Scan for the cell matching the given text and deliver its [x, y] coordinate at center. 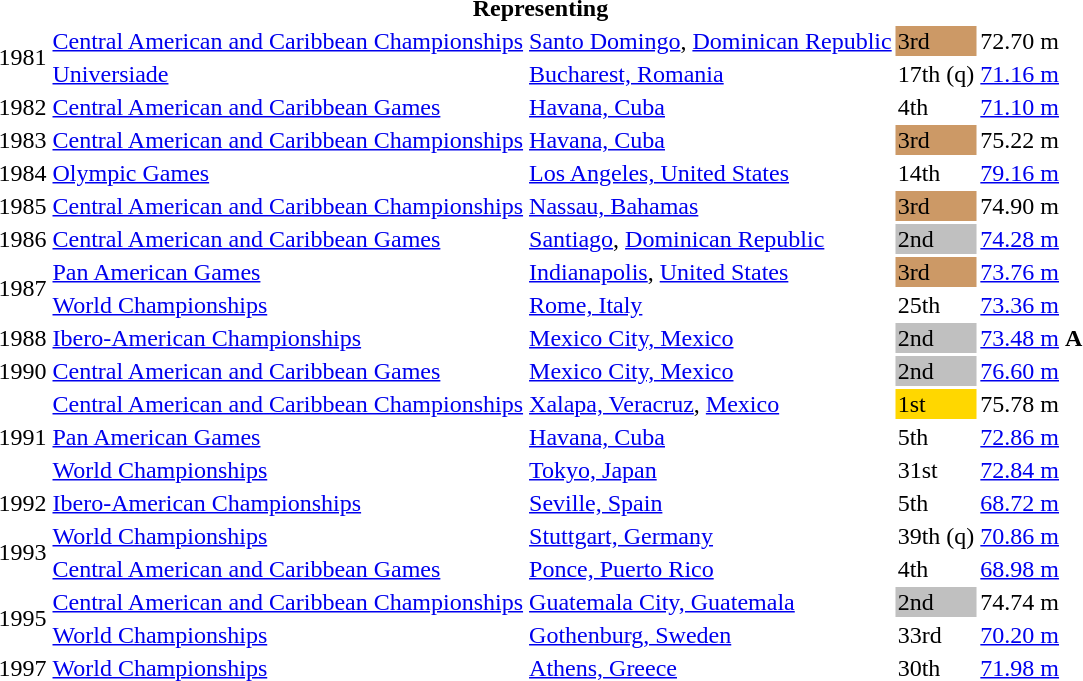
Santo Domingo, Dominican Republic [711, 41]
25th [936, 305]
Stuttgart, Germany [711, 536]
Santiago, Dominican Republic [711, 239]
Indianapolis, United States [711, 272]
Olympic Games [288, 173]
Ponce, Puerto Rico [711, 569]
Xalapa, Veracruz, Mexico [711, 404]
31st [936, 470]
14th [936, 173]
33rd [936, 635]
Rome, Italy [711, 305]
39th (q) [936, 536]
Tokyo, Japan [711, 470]
Bucharest, Romania [711, 74]
Seville, Spain [711, 503]
1st [936, 404]
Guatemala City, Guatemala [711, 602]
Gothenburg, Sweden [711, 635]
Los Angeles, United States [711, 173]
Universiade [288, 74]
17th (q) [936, 74]
Nassau, Bahamas [711, 206]
